Extract the [x, y] coordinate from the center of the cell holding the provided text.  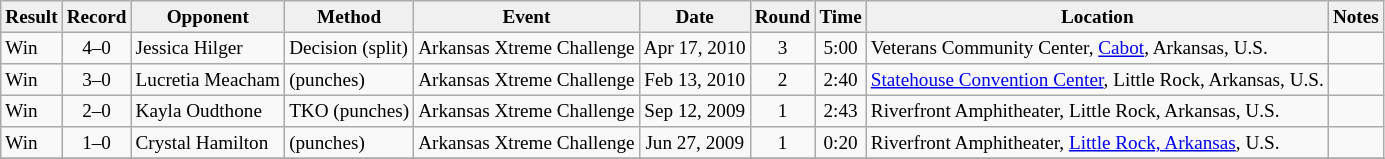
Method [350, 17]
3 [782, 48]
4–0 [96, 48]
Notes [1356, 17]
1–0 [96, 143]
2–0 [96, 111]
Crystal Hamilton [208, 143]
Statehouse Convention Center, Little Rock, Arkansas, U.S. [1097, 80]
Feb 13, 2010 [694, 80]
TKO (punches) [350, 111]
Apr 17, 2010 [694, 48]
Result [32, 17]
Event [527, 17]
Record [96, 17]
5:00 [840, 48]
2:40 [840, 80]
Kayla Oudthone [208, 111]
Time [840, 17]
Opponent [208, 17]
2 [782, 80]
Location [1097, 17]
3–0 [96, 80]
Jessica Hilger [208, 48]
Jun 27, 2009 [694, 143]
Lucretia Meacham [208, 80]
Round [782, 17]
2:43 [840, 111]
0:20 [840, 143]
Date [694, 17]
Veterans Community Center, Cabot, Arkansas, U.S. [1097, 48]
Sep 12, 2009 [694, 111]
Decision (split) [350, 48]
